Identify which cell holds the provided text, then report its (X, Y) central coordinate. 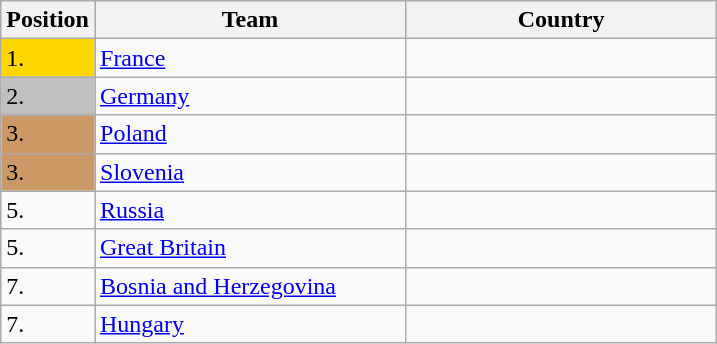
France (250, 58)
Russia (250, 210)
2. (48, 96)
Position (48, 20)
Hungary (250, 324)
Country (562, 20)
Germany (250, 96)
Great Britain (250, 248)
Team (250, 20)
Slovenia (250, 172)
1. (48, 58)
Poland (250, 134)
Bosnia and Herzegovina (250, 286)
